Extract the [x, y] coordinate from the center of the cell holding the provided text.  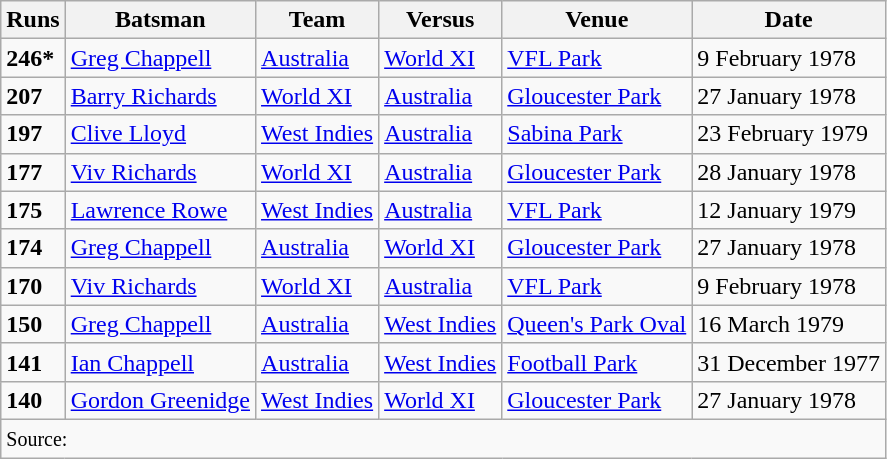
Clive Lloyd [160, 134]
Runs [33, 20]
Queen's Park Oval [597, 324]
Team [318, 20]
Sabina Park [597, 134]
16 March 1979 [789, 324]
246* [33, 58]
150 [33, 324]
207 [33, 96]
170 [33, 286]
Barry Richards [160, 96]
Football Park [597, 362]
12 January 1979 [789, 210]
197 [33, 134]
175 [33, 210]
Venue [597, 20]
174 [33, 248]
Versus [440, 20]
Lawrence Rowe [160, 210]
140 [33, 400]
Ian Chappell [160, 362]
28 January 1978 [789, 172]
Gordon Greenidge [160, 400]
Date [789, 20]
141 [33, 362]
Source: [444, 438]
Batsman [160, 20]
23 February 1979 [789, 134]
177 [33, 172]
31 December 1977 [789, 362]
